Return [X, Y] of the center of cell containing provided text 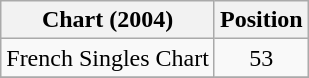
53 [261, 58]
French Singles Chart [108, 58]
Position [261, 20]
Chart (2004) [108, 20]
